Find where the given text appears and provide that cell's center as (x, y) coordinate. 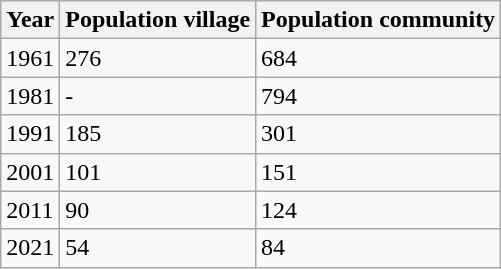
151 (378, 172)
794 (378, 96)
90 (158, 210)
Population community (378, 20)
Year (30, 20)
- (158, 96)
Population village (158, 20)
124 (378, 210)
301 (378, 134)
2001 (30, 172)
684 (378, 58)
2011 (30, 210)
185 (158, 134)
276 (158, 58)
2021 (30, 248)
1981 (30, 96)
1961 (30, 58)
1991 (30, 134)
54 (158, 248)
101 (158, 172)
84 (378, 248)
